Pinpoint the cell where the given text exists, returning its [x, y] midpoint coordinate. 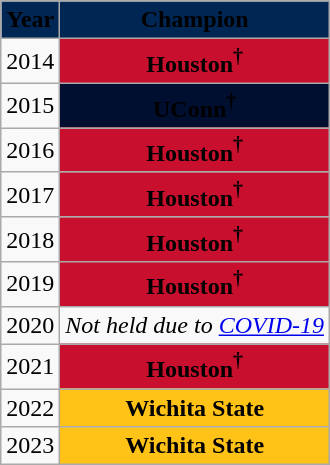
2018 [30, 240]
2023 [30, 446]
2019 [30, 284]
Champion [195, 20]
2017 [30, 194]
2014 [30, 62]
2016 [30, 150]
2020 [30, 325]
2015 [30, 106]
Year [30, 20]
UConn† [195, 106]
Not held due to COVID-19 [195, 325]
2021 [30, 366]
2022 [30, 408]
